Find where the given text appears and provide that cell's center as (X, Y) coordinate. 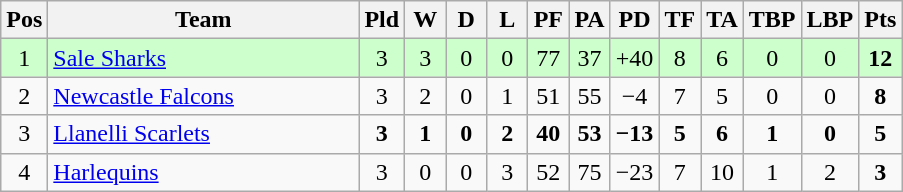
53 (590, 134)
+40 (634, 58)
Pld (382, 20)
Team (204, 20)
Llanelli Scarlets (204, 134)
Harlequins (204, 172)
37 (590, 58)
51 (548, 96)
55 (590, 96)
75 (590, 172)
40 (548, 134)
Sale Sharks (204, 58)
D (466, 20)
W (426, 20)
TF (680, 20)
PA (590, 20)
52 (548, 172)
Newcastle Falcons (204, 96)
4 (24, 172)
TBP (772, 20)
PD (634, 20)
LBP (830, 20)
TA (722, 20)
−13 (634, 134)
Pos (24, 20)
L (508, 20)
12 (880, 58)
PF (548, 20)
Pts (880, 20)
−4 (634, 96)
77 (548, 58)
−23 (634, 172)
10 (722, 172)
